Locate the cell with the specified text and output its (X, Y) center coordinate. 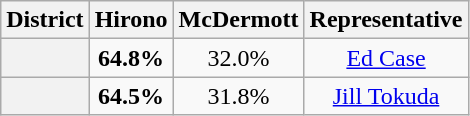
Ed Case (386, 58)
64.8% (131, 58)
Representative (386, 20)
District (45, 20)
31.8% (238, 96)
Hirono (131, 20)
64.5% (131, 96)
McDermott (238, 20)
Jill Tokuda (386, 96)
32.0% (238, 58)
